Extract the [X, Y] coordinate from the center of the cell holding the provided text.  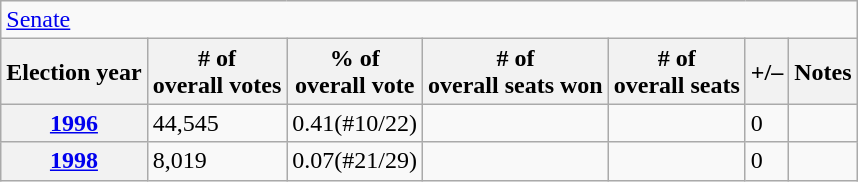
Election year [74, 72]
0.07(#21/29) [355, 161]
+/– [766, 72]
# ofoverall votes [217, 72]
Senate [429, 20]
1998 [74, 161]
Notes [823, 72]
# ofoverall seats [676, 72]
# ofoverall seats won [516, 72]
0.41(#10/22) [355, 123]
44,545 [217, 123]
% ofoverall vote [355, 72]
1996 [74, 123]
8,019 [217, 161]
